Return (x, y) of the center of cell containing provided text 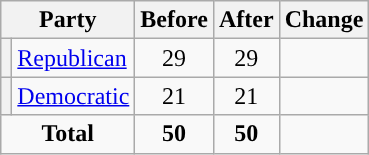
Change (324, 20)
Total (68, 134)
Party (68, 20)
After (246, 20)
Democratic (74, 96)
Before (174, 20)
Republican (74, 58)
